Return the (x, y) coordinate for the center point of the cell that contains the specified text.  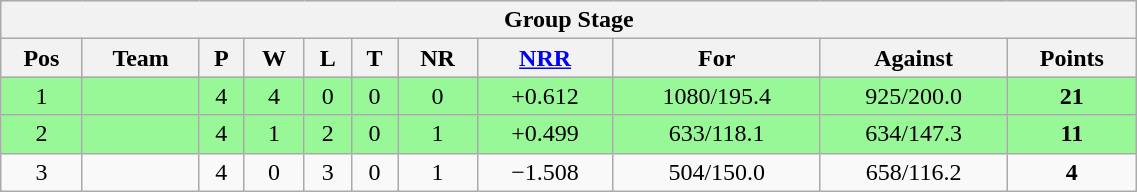
633/118.1 (716, 134)
Group Stage (569, 20)
658/116.2 (913, 172)
+0.612 (545, 96)
L (328, 58)
925/200.0 (913, 96)
−1.508 (545, 172)
504/150.0 (716, 172)
634/147.3 (913, 134)
1080/195.4 (716, 96)
W (274, 58)
21 (1072, 96)
Points (1072, 58)
For (716, 58)
+0.499 (545, 134)
Against (913, 58)
NRR (545, 58)
T (374, 58)
Pos (42, 58)
Team (140, 58)
11 (1072, 134)
NR (438, 58)
P (222, 58)
